Capture the cell that displays the provided text and extract its [x, y] central coordinate. 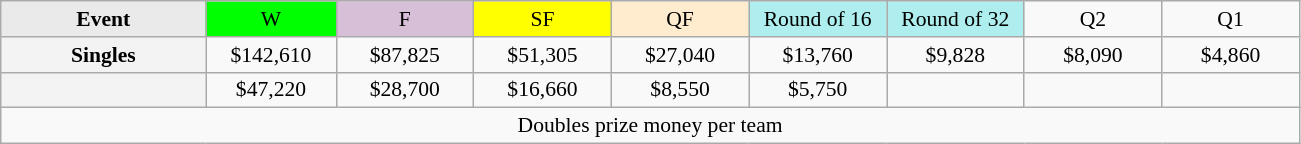
$9,828 [955, 55]
$47,220 [271, 90]
Singles [104, 55]
$16,660 [543, 90]
SF [543, 19]
F [405, 19]
$13,760 [818, 55]
Round of 16 [818, 19]
Doubles prize money per team [650, 126]
$28,700 [405, 90]
$5,750 [818, 90]
$142,610 [271, 55]
Event [104, 19]
$8,550 [680, 90]
Round of 32 [955, 19]
Q1 [1231, 19]
$27,040 [680, 55]
Q2 [1093, 19]
$8,090 [1093, 55]
$51,305 [543, 55]
QF [680, 19]
$4,860 [1231, 55]
W [271, 19]
$87,825 [405, 55]
